Identify which cell holds the provided text, then report its [X, Y] central coordinate. 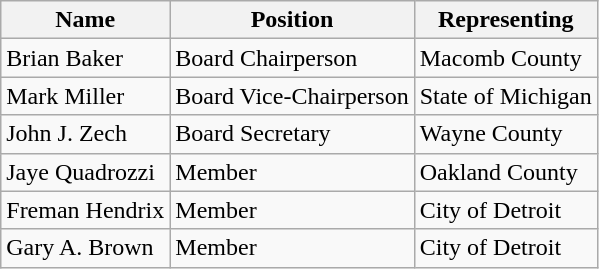
Gary A. Brown [86, 248]
Macomb County [506, 58]
Jaye Quadrozzi [86, 172]
Wayne County [506, 134]
Mark Miller [86, 96]
Position [292, 20]
Oakland County [506, 172]
Board Chairperson [292, 58]
Name [86, 20]
Brian Baker [86, 58]
Freman Hendrix [86, 210]
Representing [506, 20]
Board Vice-Chairperson [292, 96]
John J. Zech [86, 134]
Board Secretary [292, 134]
State of Michigan [506, 96]
